Provide the [X, Y] coordinate of the cell's center where the given text is located.  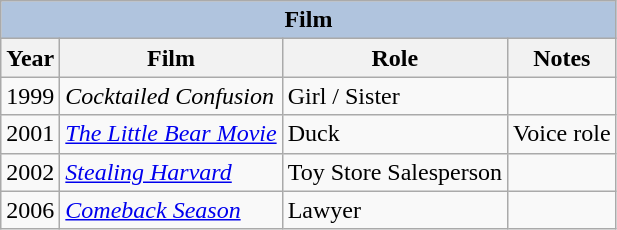
Lawyer [394, 210]
Year [30, 58]
2006 [30, 210]
Toy Store Salesperson [394, 172]
Stealing Harvard [171, 172]
Notes [562, 58]
2001 [30, 134]
1999 [30, 96]
Duck [394, 134]
2002 [30, 172]
Role [394, 58]
Voice role [562, 134]
Girl / Sister [394, 96]
Cocktailed Confusion [171, 96]
Comeback Season [171, 210]
The Little Bear Movie [171, 134]
